Locate the cell with the specified text and output its (x, y) center coordinate. 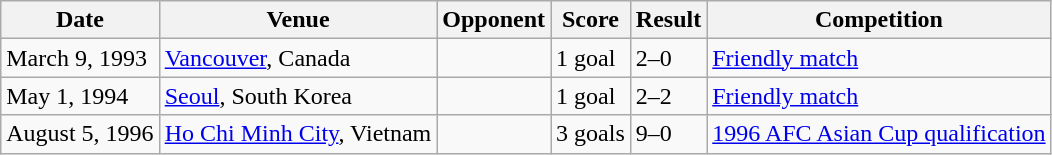
March 9, 1993 (80, 58)
3 goals (591, 134)
1996 AFC Asian Cup qualification (879, 134)
Date (80, 20)
Ho Chi Minh City, Vietnam (298, 134)
Vancouver, Canada (298, 58)
Seoul, South Korea (298, 96)
May 1, 1994 (80, 96)
9–0 (668, 134)
Venue (298, 20)
Opponent (494, 20)
Score (591, 20)
2–2 (668, 96)
Competition (879, 20)
August 5, 1996 (80, 134)
Result (668, 20)
2–0 (668, 58)
